Provide the [x, y] coordinate of the cell's center where the given text is located.  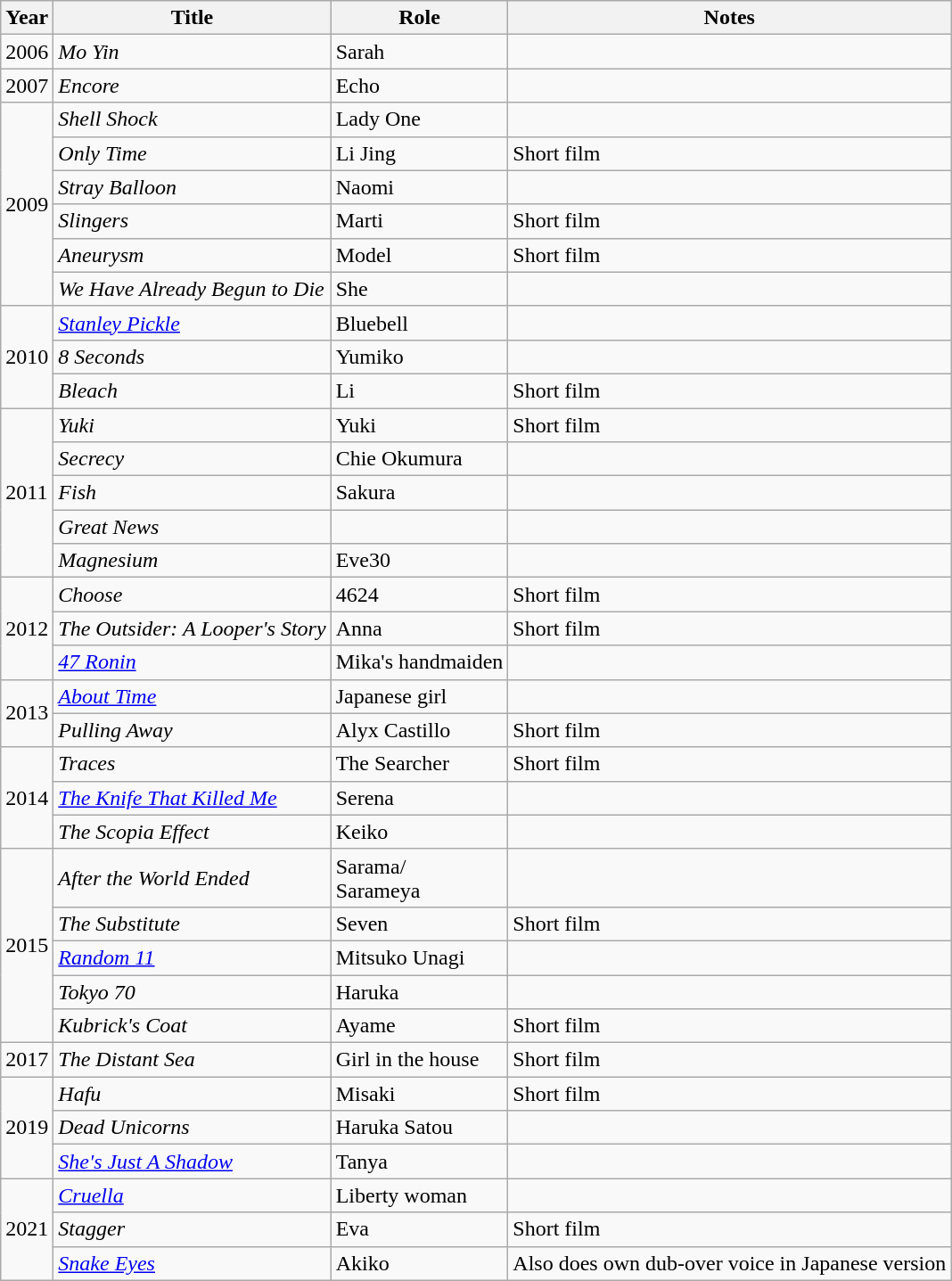
Tokyo 70 [193, 992]
Great News [193, 527]
Misaki [419, 1094]
Dead Unicorns [193, 1128]
Title [193, 18]
She's Just A Shadow [193, 1162]
Slingers [193, 221]
The Knife That Killed Me [193, 798]
Yumiko [419, 357]
Stagger [193, 1229]
Haruka Satou [419, 1128]
Notes [729, 18]
We Have Already Begun to Die [193, 289]
Sarama/Sarameya [419, 877]
About Time [193, 696]
2012 [27, 628]
2009 [27, 204]
Fish [193, 493]
Only Time [193, 153]
Chie Okumura [419, 459]
Stray Balloon [193, 187]
Shell Shock [193, 119]
Cruella [193, 1195]
Year [27, 18]
2006 [27, 52]
Mika's handmaiden [419, 662]
Li Jing [419, 153]
The Substitute [193, 924]
Kubrick's Coat [193, 1026]
Akiko [419, 1263]
The Searcher [419, 764]
Snake Eyes [193, 1263]
Liberty woman [419, 1195]
Sarah [419, 52]
Hafu [193, 1094]
Mo Yin [193, 52]
After the World Ended [193, 877]
Role [419, 18]
Alyx Castillo [419, 730]
Secrecy [193, 459]
The Distant Sea [193, 1060]
2017 [27, 1060]
Seven [419, 924]
2007 [27, 86]
Aneurysm [193, 255]
Pulling Away [193, 730]
8 Seconds [193, 357]
Japanese girl [419, 696]
Bluebell [419, 323]
Naomi [419, 187]
Random 11 [193, 957]
Echo [419, 86]
Magnesium [193, 561]
2019 [27, 1128]
Eve30 [419, 561]
2014 [27, 798]
Marti [419, 221]
Tanya [419, 1162]
2015 [27, 945]
Traces [193, 764]
Mitsuko Unagi [419, 957]
Lady One [419, 119]
She [419, 289]
2010 [27, 357]
2013 [27, 713]
Haruka [419, 992]
Eva [419, 1229]
Choose [193, 595]
Also does own dub-over voice in Japanese version [729, 1263]
The Outsider: A Looper's Story [193, 628]
Stanley Pickle [193, 323]
2011 [27, 493]
Li [419, 390]
Anna [419, 628]
Sakura [419, 493]
Serena [419, 798]
47 Ronin [193, 662]
Encore [193, 86]
Keiko [419, 832]
Ayame [419, 1026]
Girl in the house [419, 1060]
The Scopia Effect [193, 832]
4624 [419, 595]
Bleach [193, 390]
2021 [27, 1229]
Model [419, 255]
